Return the (x, y) coordinate for the center point of the cell that contains the specified text.  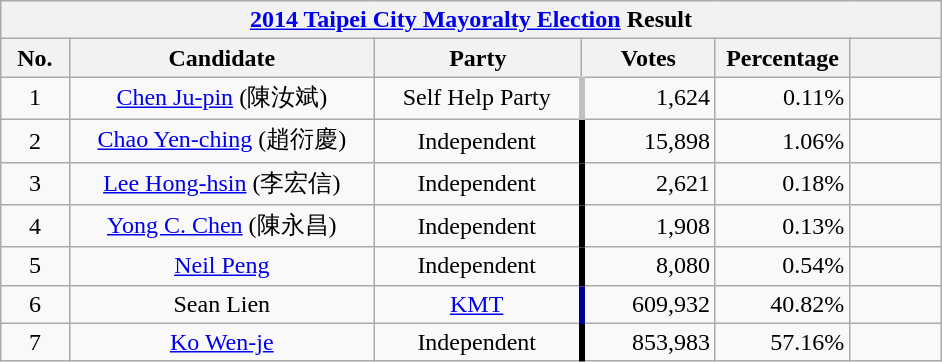
1.06% (782, 140)
1,908 (648, 226)
KMT (478, 304)
7 (34, 342)
1,624 (648, 98)
Chen Ju-pin (陳汝斌) (222, 98)
Yong C. Chen (陳永昌) (222, 226)
Party (478, 58)
Self Help Party (478, 98)
Chao Yen-ching (趙衍慶) (222, 140)
0.54% (782, 266)
Sean Lien (222, 304)
Votes (648, 58)
No. (34, 58)
2014 Taipei City Mayoralty Election Result (470, 20)
0.13% (782, 226)
0.11% (782, 98)
40.82% (782, 304)
853,983 (648, 342)
15,898 (648, 140)
4 (34, 226)
609,932 (648, 304)
0.18% (782, 184)
Percentage (782, 58)
2,621 (648, 184)
1 (34, 98)
5 (34, 266)
Candidate (222, 58)
3 (34, 184)
57.16% (782, 342)
Ko Wen-je (222, 342)
2 (34, 140)
6 (34, 304)
Lee Hong-hsin (李宏信) (222, 184)
8,080 (648, 266)
Neil Peng (222, 266)
